Output the (x, y) coordinate of the center of the cell containing the given text.  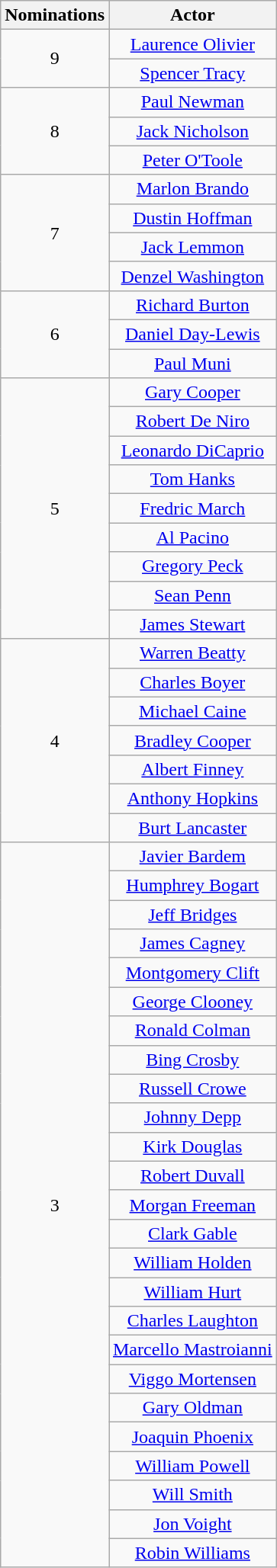
Al Pacino (192, 537)
Russell Crowe (192, 1089)
6 (55, 334)
Robert De Niro (192, 422)
Marlon Brando (192, 189)
Paul Muni (192, 364)
Laurence Olivier (192, 44)
Bing Crosby (192, 1060)
4 (55, 740)
Jack Lemmon (192, 247)
Kirk Douglas (192, 1146)
James Stewart (192, 624)
Ronald Colman (192, 1031)
Morgan Freeman (192, 1204)
Jon Voight (192, 1524)
Denzel Washington (192, 276)
Nominations (55, 15)
Leonardo DiCaprio (192, 451)
Johnny Depp (192, 1117)
Viggo Mortensen (192, 1379)
Will Smith (192, 1495)
George Clooney (192, 1002)
8 (55, 131)
James Cagney (192, 944)
Sean Penn (192, 595)
9 (55, 59)
Clark Gable (192, 1233)
3 (55, 1205)
Warren Beatty (192, 653)
Bradley Cooper (192, 740)
Charles Laughton (192, 1321)
William Holden (192, 1262)
Burt Lancaster (192, 827)
Richard Burton (192, 305)
Fredric March (192, 508)
Peter O'Toole (192, 160)
Montgomery Clift (192, 973)
Paul Newman (192, 102)
Tom Hanks (192, 479)
Charles Boyer (192, 682)
Gary Oldman (192, 1408)
Spencer Tracy (192, 73)
Daniel Day-Lewis (192, 334)
Jeff Bridges (192, 915)
Dustin Hoffman (192, 218)
Javier Bardem (192, 857)
Actor (192, 15)
Joaquin Phoenix (192, 1437)
Marcello Mastroianni (192, 1350)
Humphrey Bogart (192, 886)
Gary Cooper (192, 393)
7 (55, 232)
5 (55, 509)
Anthony Hopkins (192, 798)
Gregory Peck (192, 566)
Robin Williams (192, 1553)
William Powell (192, 1466)
Albert Finney (192, 769)
Jack Nicholson (192, 131)
Robert Duvall (192, 1175)
William Hurt (192, 1292)
Michael Caine (192, 711)
